Return the (X, Y) coordinate for the center point of the cell that contains the specified text.  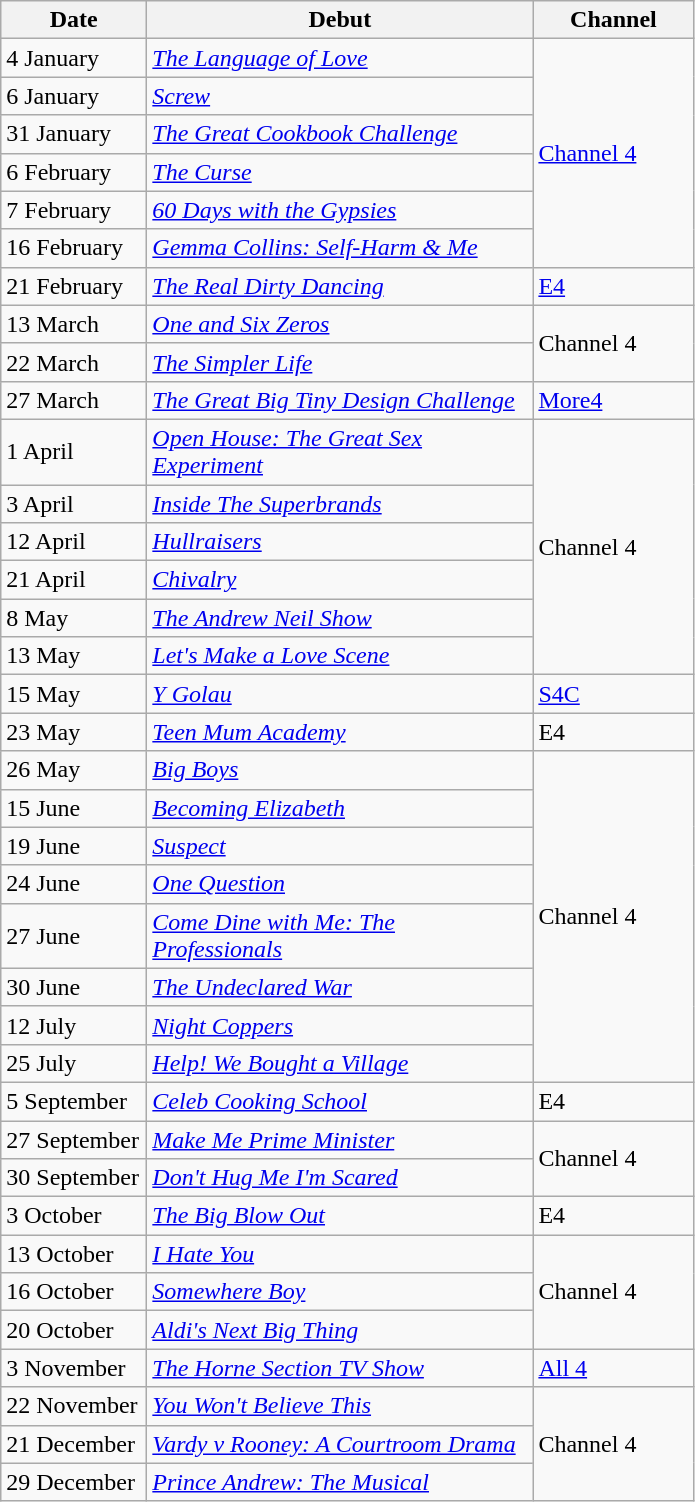
8 May (74, 618)
19 June (74, 846)
20 October (74, 1330)
The Great Cookbook Challenge (340, 134)
Make Me Prime Minister (340, 1139)
13 May (74, 656)
Open House: The Great Sex Experiment (340, 452)
Teen Mum Academy (340, 732)
15 June (74, 808)
6 February (74, 172)
The Curse (340, 172)
Suspect (340, 846)
Vardy v Rooney: A Courtroom Drama (340, 1444)
I Hate You (340, 1254)
22 November (74, 1406)
Date (74, 20)
Becoming Elizabeth (340, 808)
Aldi's Next Big Thing (340, 1330)
24 June (74, 884)
Hullraisers (340, 542)
The Simpler Life (340, 362)
All 4 (614, 1368)
S4C (614, 694)
3 November (74, 1368)
3 October (74, 1216)
12 July (74, 1025)
Chivalry (340, 580)
13 March (74, 324)
Debut (340, 20)
3 April (74, 503)
The Language of Love (340, 58)
You Won't Believe This (340, 1406)
More4 (614, 400)
60 Days with the Gypsies (340, 210)
27 March (74, 400)
Celeb Cooking School (340, 1101)
The Real Dirty Dancing (340, 286)
25 July (74, 1063)
23 May (74, 732)
4 January (74, 58)
13 October (74, 1254)
Don't Hug Me I'm Scared (340, 1178)
22 March (74, 362)
Inside The Superbrands (340, 503)
16 February (74, 248)
One and Six Zeros (340, 324)
27 June (74, 936)
The Undeclared War (340, 987)
Big Boys (340, 770)
Gemma Collins: Self-Harm & Me (340, 248)
5 September (74, 1101)
One Question (340, 884)
Let's Make a Love Scene (340, 656)
Come Dine with Me: The Professionals (340, 936)
Night Coppers (340, 1025)
Somewhere Boy (340, 1292)
The Horne Section TV Show (340, 1368)
21 April (74, 580)
27 September (74, 1139)
7 February (74, 210)
Channel (614, 20)
16 October (74, 1292)
The Big Blow Out (340, 1216)
12 April (74, 542)
29 December (74, 1482)
The Great Big Tiny Design Challenge (340, 400)
6 January (74, 96)
Help! We Bought a Village (340, 1063)
21 February (74, 286)
Screw (340, 96)
The Andrew Neil Show (340, 618)
30 June (74, 987)
30 September (74, 1178)
31 January (74, 134)
Prince Andrew: The Musical (340, 1482)
1 April (74, 452)
15 May (74, 694)
26 May (74, 770)
Y Golau (340, 694)
21 December (74, 1444)
